Provide the [x, y] coordinate of the cell's center where the given text is located.  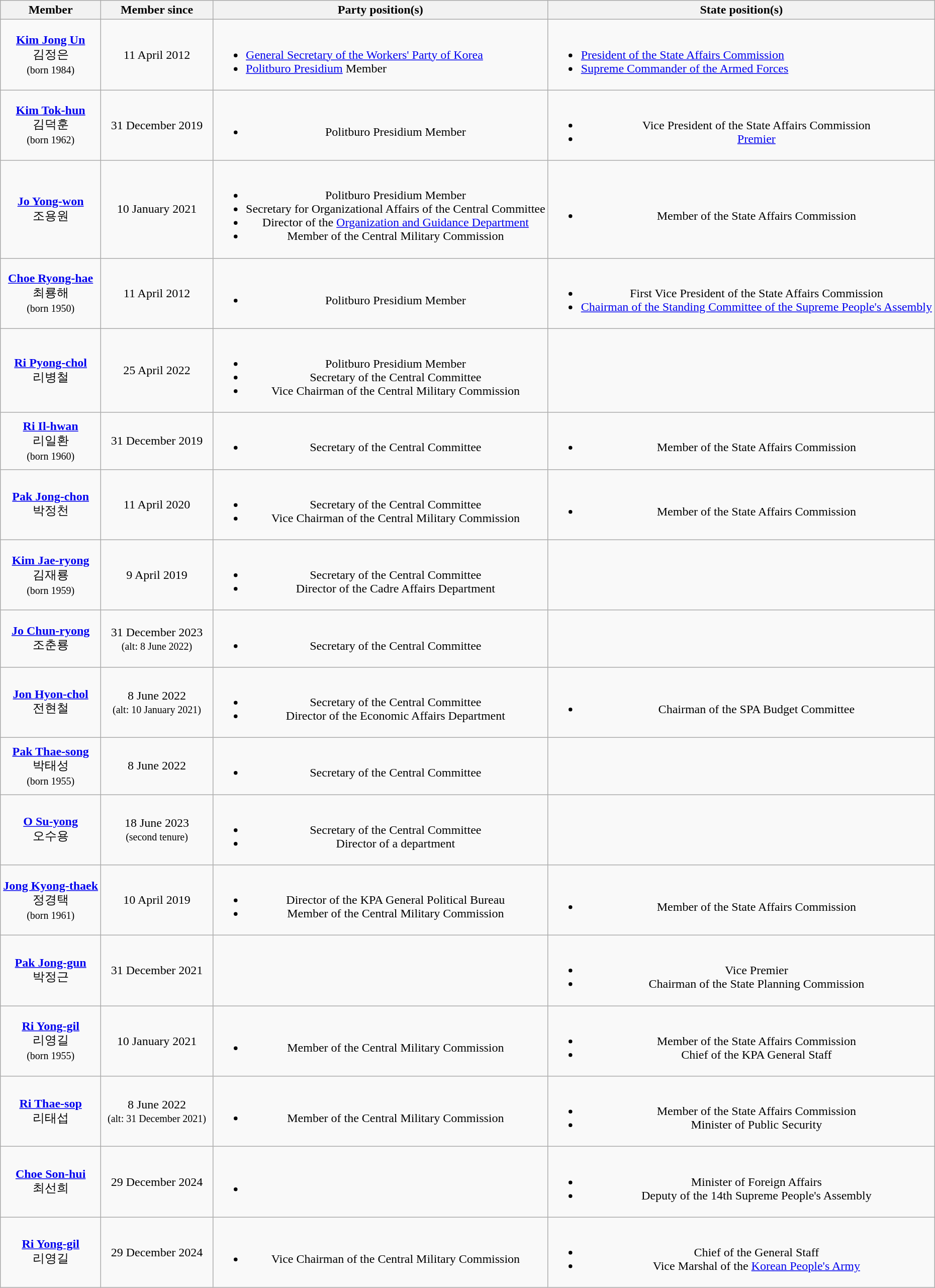
Choe Ryong-hae최룡해(born 1950) [51, 293]
First Vice President of the State Affairs CommissionChairman of the Standing Committee of the Supreme People's Assembly [741, 293]
9 April 2019 [157, 575]
Kim Tok-hun김덕훈(born 1962) [51, 125]
11 April 2020 [157, 504]
8 June 2022(alt: 10 January 2021) [157, 702]
Member [51, 10]
Minister of Foreign AffairsDeputy of the 14th Supreme People's Assembly [741, 1182]
President of the State Affairs CommissionSupreme Commander of the Armed Forces [741, 55]
Choe Son-hui최선희 [51, 1182]
Jong Kyong-thaek정경택(born 1961) [51, 900]
Pak Jong-chon박정천 [51, 504]
Ri Thae-sop리태섭 [51, 1111]
8 June 2022 [157, 765]
Pak Jong-gun박정근 [51, 971]
Chairman of the SPA Budget Committee [741, 702]
Jo Yong-won조용원 [51, 209]
Director of the KPA General Political BureauMember of the Central Military Commission [381, 900]
Secretary of the Central CommitteeDirector of the Cadre Affairs Department [381, 575]
Secretary of the Central CommitteeDirector of a department [381, 830]
Kim Jong Un김정은(born 1984) [51, 55]
State position(s) [741, 10]
Jo Chun-ryong조춘룡 [51, 639]
Kim Jae-ryong김재룡(born 1959) [51, 575]
Jon Hyon-chol전현철 [51, 702]
Secretary of the Central CommitteeDirector of the Economic Affairs Department [381, 702]
Politburo Presidium MemberSecretary of the Central CommitteeVice Chairman of the Central Military Commission [381, 370]
Chief of the General StaffVice Marshal of the Korean People's Army [741, 1252]
Secretary of the Central CommitteeVice Chairman of the Central Military Commission [381, 504]
8 June 2022(alt: 31 December 2021) [157, 1111]
31 December 2021 [157, 971]
Ri Yong-gil리영길(born 1955) [51, 1041]
Ri Il-hwan리일환(born 1960) [51, 441]
Member of the State Affairs CommissionChief of the KPA General Staff [741, 1041]
Pak Thae-song박태성(born 1955) [51, 765]
O Su-yong오수용 [51, 830]
Member of the State Affairs CommissionMinister of Public Security [741, 1111]
Vice PremierChairman of the State Planning Commission [741, 971]
Member since [157, 10]
Ri Pyong-chol리병철 [51, 370]
Party position(s) [381, 10]
Ri Yong-gil리영길 [51, 1252]
25 April 2022 [157, 370]
Vice President of the State Affairs CommissionPremier [741, 125]
General Secretary of the Workers' Party of KoreaPolitburo Presidium Member [381, 55]
31 December 2023(alt: 8 June 2022) [157, 639]
Vice Chairman of the Central Military Commission [381, 1252]
18 June 2023(second tenure) [157, 830]
10 April 2019 [157, 900]
